Return the [x, y] coordinate for the center point of the cell that contains the specified text.  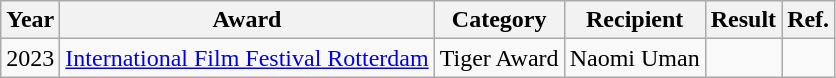
Tiger Award [499, 58]
Award [247, 20]
International Film Festival Rotterdam [247, 58]
Recipient [634, 20]
Year [30, 20]
2023 [30, 58]
Result [743, 20]
Naomi Uman [634, 58]
Category [499, 20]
Ref. [808, 20]
